Detect which cell encompasses the target text, then output its [X, Y] center coordinate. 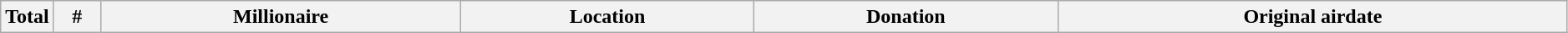
Donation [906, 17]
Location [607, 17]
Original airdate [1312, 17]
Total [28, 17]
Millionaire [281, 17]
# [77, 17]
